Identify which cell holds the provided text, then report its [x, y] central coordinate. 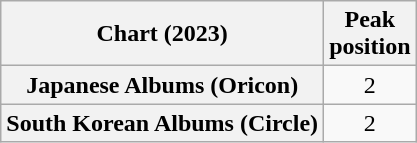
Japanese Albums (Oricon) [162, 85]
Peakposition [370, 34]
Chart (2023) [162, 34]
South Korean Albums (Circle) [162, 123]
